Identify which cell holds the provided text, then report its [X, Y] central coordinate. 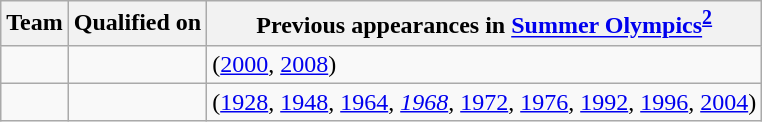
(1928, 1948, 1964, 1968, 1972, 1976, 1992, 1996, 2004) [484, 102]
Team [35, 24]
Qualified on [137, 24]
Previous appearances in Summer Olympics2 [484, 24]
(2000, 2008) [484, 64]
